Provide the [x, y] coordinate of the cell's center where the given text is located.  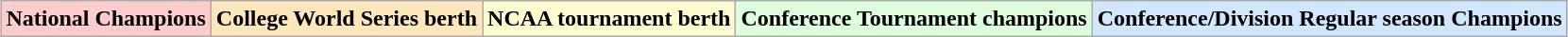
National Champions [106, 19]
Conference Tournament champions [914, 19]
Conference/Division Regular season Champions [1330, 19]
NCAA tournament berth [609, 19]
College World Series berth [346, 19]
